Pinpoint the cell where the given text exists, returning its (x, y) midpoint coordinate. 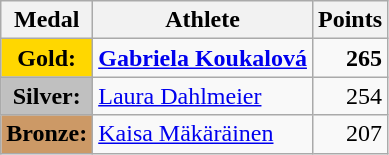
265 (350, 58)
Athlete (203, 20)
Points (350, 20)
Kaisa Mäkäräinen (203, 134)
254 (350, 96)
Laura Dahlmeier (203, 96)
Bronze: (47, 134)
207 (350, 134)
Gabriela Koukalová (203, 58)
Medal (47, 20)
Silver: (47, 96)
Gold: (47, 58)
